Detect which cell encompasses the target text, then output its [X, Y] center coordinate. 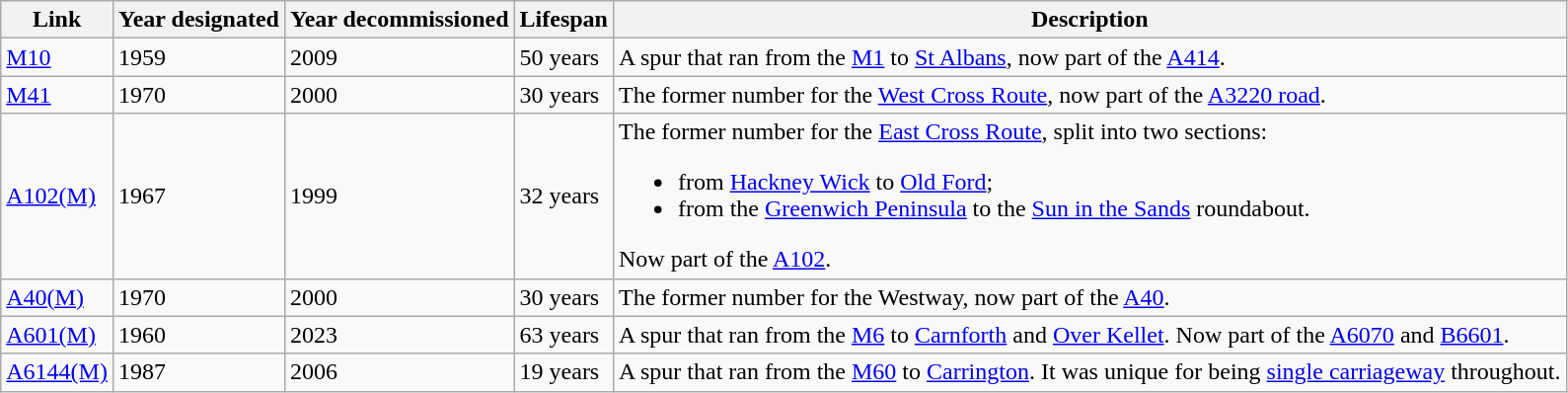
1959 [198, 57]
M10 [57, 57]
M41 [57, 95]
50 years [563, 57]
A601(M) [57, 335]
The former number for the Westway, now part of the A40. [1089, 297]
2023 [399, 335]
The former number for the West Cross Route, now part of the A3220 road. [1089, 95]
63 years [563, 335]
32 years [563, 196]
A102(M) [57, 196]
Year designated [198, 20]
1960 [198, 335]
A spur that ran from the M6 to Carnforth and Over Kellet. Now part of the A6070 and B6601. [1089, 335]
A spur that ran from the M60 to Carrington. It was unique for being single carriageway throughout. [1089, 372]
Year decommissioned [399, 20]
A6144(M) [57, 372]
Lifespan [563, 20]
2006 [399, 372]
Link [57, 20]
A40(M) [57, 297]
1999 [399, 196]
A spur that ran from the M1 to St Albans, now part of the A414. [1089, 57]
2009 [399, 57]
Description [1089, 20]
1987 [198, 372]
19 years [563, 372]
1967 [198, 196]
